Locate the cell with the specified text and output its [x, y] center coordinate. 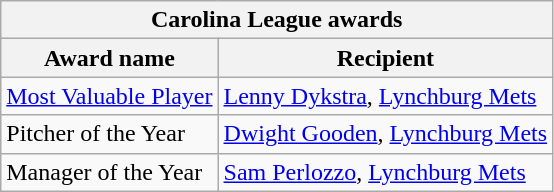
Lenny Dykstra, Lynchburg Mets [386, 96]
Most Valuable Player [110, 96]
Recipient [386, 58]
Sam Perlozzo, Lynchburg Mets [386, 172]
Dwight Gooden, Lynchburg Mets [386, 134]
Award name [110, 58]
Pitcher of the Year [110, 134]
Carolina League awards [277, 20]
Manager of the Year [110, 172]
